Provide the (X, Y) coordinate of the cell's center where the given text is located.  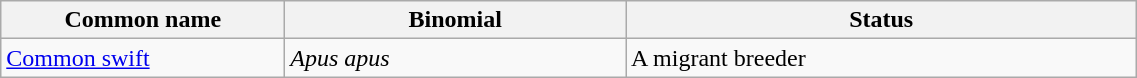
A migrant breeder (882, 58)
Common swift (143, 58)
Binomial (456, 20)
Common name (143, 20)
Status (882, 20)
Apus apus (456, 58)
